Return the (X, Y) coordinate for the center point of the cell that contains the specified text.  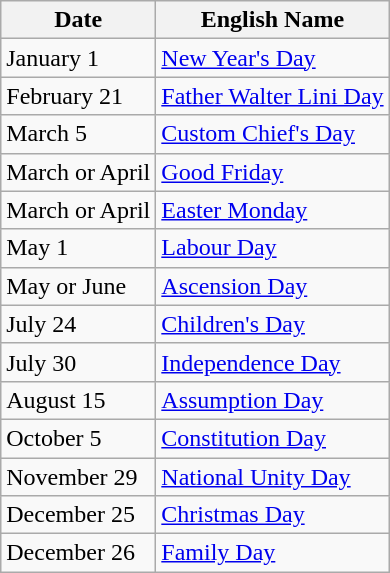
May or June (78, 286)
October 5 (78, 438)
December 25 (78, 515)
English Name (272, 20)
May 1 (78, 248)
Good Friday (272, 172)
National Unity Day (272, 477)
New Year's Day (272, 58)
Ascension Day (272, 286)
July 30 (78, 362)
Constitution Day (272, 438)
Father Walter Lini Day (272, 96)
July 24 (78, 324)
November 29 (78, 477)
January 1 (78, 58)
Christmas Day (272, 515)
Easter Monday (272, 210)
Date (78, 20)
March 5 (78, 134)
Children's Day (272, 324)
August 15 (78, 400)
Custom Chief's Day (272, 134)
Labour Day (272, 248)
Family Day (272, 553)
Independence Day (272, 362)
Assumption Day (272, 400)
December 26 (78, 553)
February 21 (78, 96)
